Scan for the cell matching the given text and deliver its (X, Y) coordinate at center. 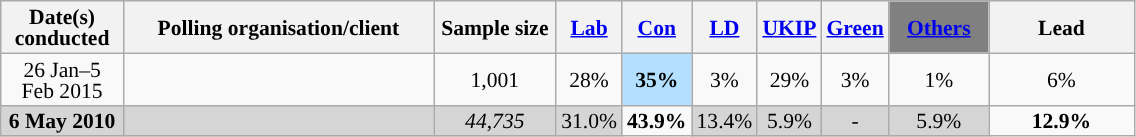
35% (656, 79)
44,735 (496, 120)
29% (789, 79)
1,001 (496, 79)
31.0% (589, 120)
Lead (1062, 27)
12.9% (1062, 120)
Others (939, 27)
26 Jan–5 Feb 2015 (62, 79)
1% (939, 79)
Green (854, 27)
6% (1062, 79)
LD (725, 27)
Sample size (496, 27)
Polling organisation/client (278, 27)
43.9% (656, 120)
Lab (589, 27)
UKIP (789, 27)
Date(s)conducted (62, 27)
Con (656, 27)
28% (589, 79)
6 May 2010 (62, 120)
- (854, 120)
13.4% (725, 120)
